Detect which cell encompasses the target text, then output its [X, Y] center coordinate. 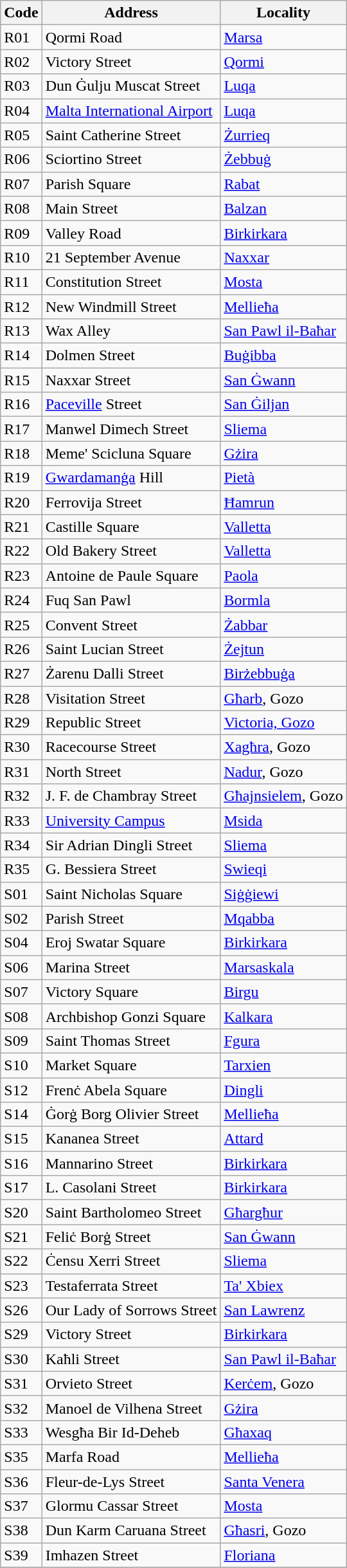
S10 [21, 1065]
S08 [21, 1016]
Victoria, Gozo [283, 723]
Market Square [131, 1065]
Żarenu Dalli Street [131, 673]
21 September Avenue [131, 257]
S07 [21, 992]
L. Casolani Street [131, 1188]
Glormu Cassar Street [131, 1506]
S09 [21, 1041]
Swieqi [283, 870]
Għajnsielem, Gozo [283, 796]
S31 [21, 1383]
S12 [21, 1090]
Valley Road [131, 233]
Mqabba [283, 918]
S39 [21, 1555]
R29 [21, 723]
R08 [21, 208]
North Street [131, 772]
Orvieto Street [131, 1383]
Main Street [131, 208]
Marsa [283, 37]
Fgura [283, 1041]
S16 [21, 1163]
S33 [21, 1432]
Kalkara [283, 1016]
Għargħur [283, 1212]
R11 [21, 282]
R35 [21, 870]
Żejtun [283, 649]
Ferrovija Street [131, 502]
S17 [21, 1188]
Attard [283, 1139]
Wesgħa Bir Id-Deheb [131, 1432]
S14 [21, 1115]
Dolmen Street [131, 356]
Mannarino Street [131, 1163]
J. F. de Chambray Street [131, 796]
Siġġiewi [283, 894]
R07 [21, 184]
Meme' Scicluna Square [131, 453]
Locality [283, 13]
S38 [21, 1531]
Sir Adrian Dingli Street [131, 845]
R06 [21, 160]
Our Lady of Sorrows Street [131, 1310]
S37 [21, 1506]
Żabbar [283, 624]
Tarxien [283, 1065]
Naxxar Street [131, 380]
Fuq San Pawl [131, 600]
Parish Street [131, 918]
Victory Square [131, 992]
R04 [21, 111]
Convent Street [131, 624]
R15 [21, 380]
Dun Karm Caruana Street [131, 1531]
Marsaskala [283, 967]
S26 [21, 1310]
Birżebbuġa [283, 673]
Dun Ġulju Muscat Street [131, 86]
R12 [21, 307]
Saint Nicholas Square [131, 894]
Ċensu Xerri Street [131, 1261]
R13 [21, 331]
Gwardamanġa Hill [131, 478]
S06 [21, 967]
Antoine de Paule Square [131, 576]
Xagħra, Gozo [283, 747]
Racecourse Street [131, 747]
Marina Street [131, 967]
Eroj Swatar Square [131, 943]
Imhazen Street [131, 1555]
R32 [21, 796]
R28 [21, 698]
Saint Thomas Street [131, 1041]
R02 [21, 62]
Fleur-de-Lys Street [131, 1481]
Għaxaq [283, 1432]
Old Bakery Street [131, 551]
S35 [21, 1457]
San Ġiljan [283, 405]
R09 [21, 233]
Bormla [283, 600]
S22 [21, 1261]
Rabat [283, 184]
R23 [21, 576]
Ta' Xbiex [283, 1286]
R33 [21, 821]
R27 [21, 673]
Sciortino Street [131, 160]
Marfa Road [131, 1457]
Feliċ Borġ Street [131, 1237]
S23 [21, 1286]
Constitution Street [131, 282]
Qormi [283, 62]
R05 [21, 135]
Kaħli Street [131, 1359]
Għarb, Gozo [283, 698]
Floriana [283, 1555]
S15 [21, 1139]
R26 [21, 649]
Nadur, Gozo [283, 772]
R10 [21, 257]
S29 [21, 1335]
R17 [21, 429]
Frenċ Abela Square [131, 1090]
Birgu [283, 992]
Paceville Street [131, 405]
R31 [21, 772]
New Windmill Street [131, 307]
Dingli [283, 1090]
R20 [21, 502]
R34 [21, 845]
Code [21, 13]
Buġibba [283, 356]
S32 [21, 1408]
R14 [21, 356]
Saint Lucian Street [131, 649]
G. Bessiera Street [131, 870]
R30 [21, 747]
Manoel de Vilhena Street [131, 1408]
S02 [21, 918]
Qormi Road [131, 37]
Visitation Street [131, 698]
Saint Bartholomeo Street [131, 1212]
Ħamrun [283, 502]
R18 [21, 453]
R22 [21, 551]
R19 [21, 478]
Parish Square [131, 184]
R25 [21, 624]
R01 [21, 37]
Castille Square [131, 527]
Għasri, Gozo [283, 1531]
S04 [21, 943]
Naxxar [283, 257]
S20 [21, 1212]
Kerċem, Gozo [283, 1383]
Paola [283, 576]
S21 [21, 1237]
R16 [21, 405]
Manwel Dimech Street [131, 429]
R24 [21, 600]
Żurrieq [283, 135]
Malta International Airport [131, 111]
Testaferrata Street [131, 1286]
San Lawrenz [283, 1310]
Żebbuġ [283, 160]
S36 [21, 1481]
Address [131, 13]
Republic Street [131, 723]
Balzan [283, 208]
Santa Venera [283, 1481]
R21 [21, 527]
Pietà [283, 478]
University Campus [131, 821]
Wax Alley [131, 331]
Archbishop Gonzi Square [131, 1016]
S01 [21, 894]
Msida [283, 821]
Ġorġ Borg Olivier Street [131, 1115]
Kananea Street [131, 1139]
S30 [21, 1359]
Saint Catherine Street [131, 135]
R03 [21, 86]
